Provide the (X, Y) coordinate of the cell's center where the given text is located.  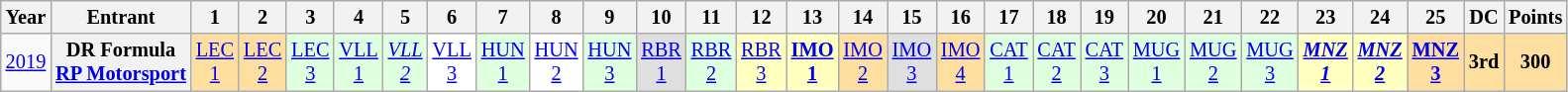
HUN2 (557, 62)
VLL2 (406, 62)
IMO4 (961, 62)
300 (1535, 62)
15 (911, 17)
MNZ1 (1325, 62)
25 (1436, 17)
IMO2 (862, 62)
2 (262, 17)
2019 (26, 62)
18 (1057, 17)
Entrant (121, 17)
3rd (1484, 62)
RBR2 (711, 62)
20 (1157, 17)
CAT3 (1104, 62)
IMO3 (911, 62)
MUG2 (1212, 62)
23 (1325, 17)
19 (1104, 17)
13 (812, 17)
CAT1 (1008, 62)
MUG3 (1270, 62)
VLL3 (452, 62)
LEC2 (262, 62)
22 (1270, 17)
6 (452, 17)
MUG1 (1157, 62)
1 (215, 17)
21 (1212, 17)
7 (503, 17)
LEC3 (310, 62)
DR FormulaRP Motorsport (121, 62)
IMO1 (812, 62)
Year (26, 17)
14 (862, 17)
RBR1 (661, 62)
4 (359, 17)
10 (661, 17)
17 (1008, 17)
MNZ3 (1436, 62)
12 (761, 17)
5 (406, 17)
DC (1484, 17)
11 (711, 17)
24 (1381, 17)
9 (609, 17)
MNZ2 (1381, 62)
VLL1 (359, 62)
3 (310, 17)
RBR3 (761, 62)
HUN3 (609, 62)
LEC1 (215, 62)
CAT2 (1057, 62)
16 (961, 17)
HUN1 (503, 62)
Points (1535, 17)
8 (557, 17)
